Output the [X, Y] coordinate of the center of the cell containing the given text.  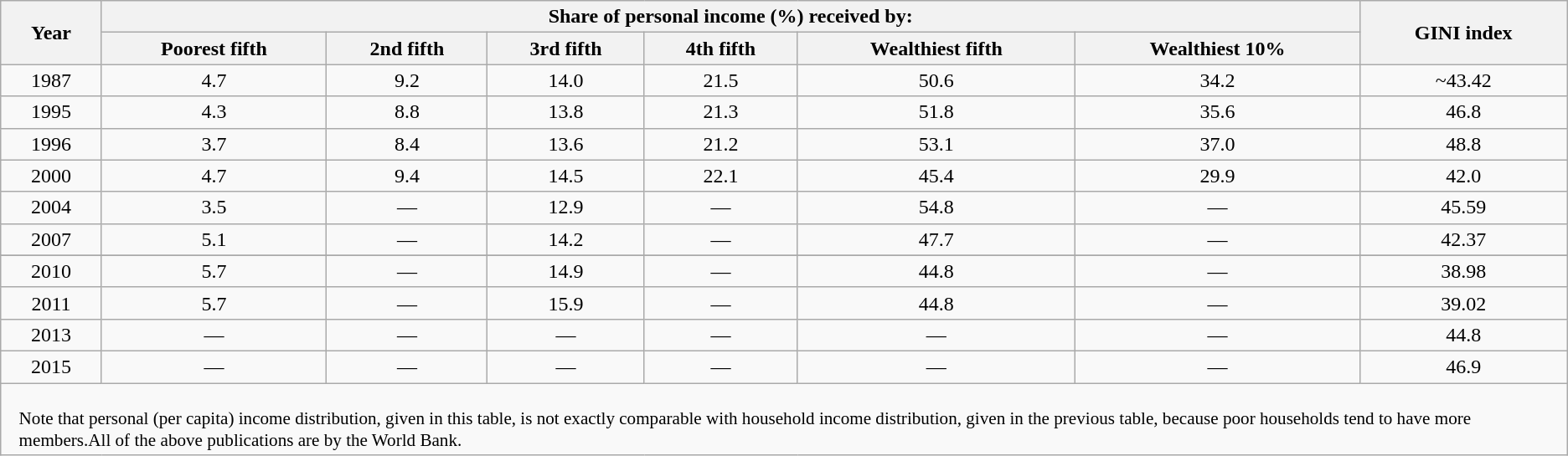
21.5 [720, 80]
45.4 [936, 176]
Year [51, 33]
14.5 [566, 176]
13.8 [566, 112]
39.02 [1463, 303]
38.98 [1463, 271]
9.4 [407, 176]
53.1 [936, 144]
14.0 [566, 80]
2013 [51, 335]
Share of personal income (%) received by: [730, 17]
Poorest fifth [214, 49]
3rd fifth [566, 49]
Wealthiest fifth [936, 49]
15.9 [566, 303]
3.5 [214, 208]
1987 [51, 80]
42.0 [1463, 176]
Wealthiest 10% [1218, 49]
22.1 [720, 176]
9.2 [407, 80]
2004 [51, 208]
35.6 [1218, 112]
46.8 [1463, 112]
12.9 [566, 208]
14.2 [566, 239]
GINI index [1463, 33]
3.7 [214, 144]
14.9 [566, 271]
37.0 [1218, 144]
2015 [51, 366]
8.8 [407, 112]
13.6 [566, 144]
29.9 [1218, 176]
4th fifth [720, 49]
2010 [51, 271]
8.4 [407, 144]
51.8 [936, 112]
54.8 [936, 208]
1996 [51, 144]
~43.42 [1463, 80]
2011 [51, 303]
50.6 [936, 80]
46.9 [1463, 366]
48.8 [1463, 144]
47.7 [936, 239]
2007 [51, 239]
45.59 [1463, 208]
2nd fifth [407, 49]
21.2 [720, 144]
34.2 [1218, 80]
5.1 [214, 239]
4.3 [214, 112]
1995 [51, 112]
42.37 [1463, 239]
21.3 [720, 112]
2000 [51, 176]
